Detect which cell encompasses the target text, then output its [X, Y] center coordinate. 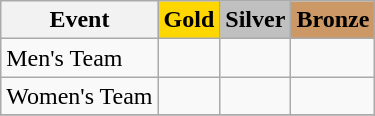
Women's Team [80, 96]
Event [80, 20]
Gold [189, 20]
Silver [256, 20]
Men's Team [80, 58]
Bronze [333, 20]
